Determine the (x, y) coordinate at the center of the cell enclosing the given text.  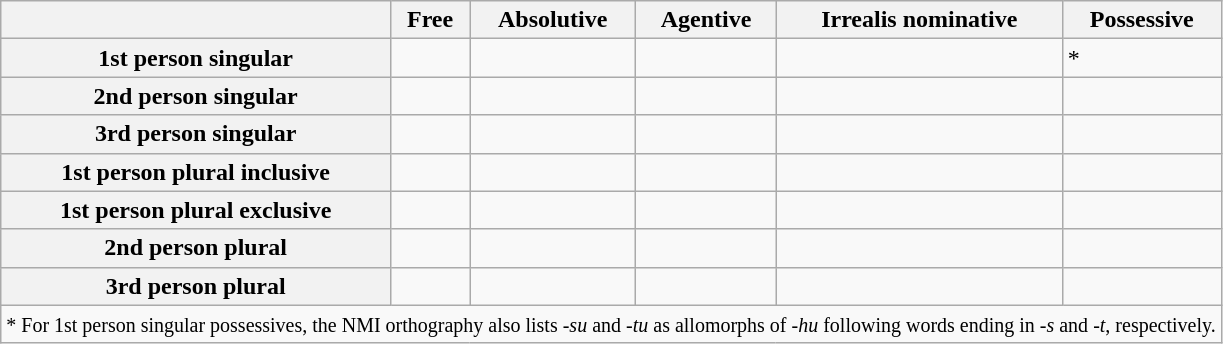
* (1142, 58)
Absolutive (553, 20)
2nd person singular (196, 96)
Irrealis nominative (919, 20)
3rd person plural (196, 286)
Free (430, 20)
1st person plural inclusive (196, 172)
Possessive (1142, 20)
2nd person plural (196, 248)
1st person plural exclusive (196, 210)
3rd person singular (196, 134)
Agentive (706, 20)
1st person singular (196, 58)
